Search for the cell housing the specified text and yield its (X, Y) center coordinate. 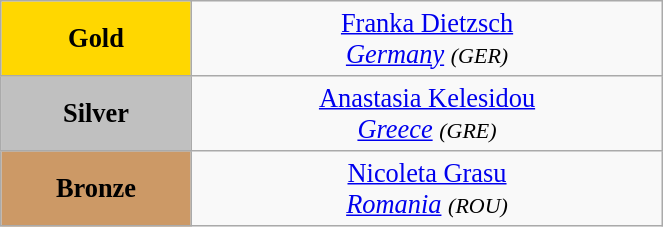
Anastasia KelesidouGreece (GRE) (427, 112)
Silver (96, 112)
Franka DietzschGermany (GER) (427, 38)
Gold (96, 38)
Nicoleta GrasuRomania (ROU) (427, 188)
Bronze (96, 188)
